Find where the given text appears and provide that cell's center as (X, Y) coordinate. 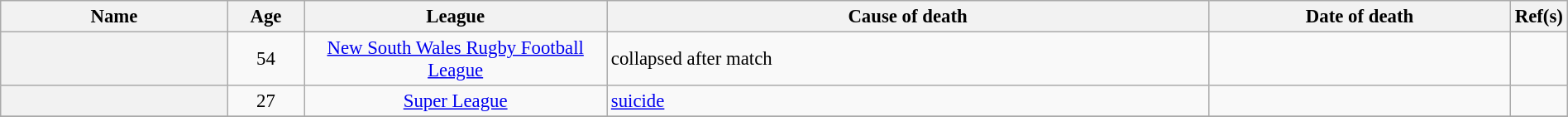
New South Wales Rugby Football League (456, 60)
54 (266, 60)
Super League (456, 101)
suicide (908, 101)
collapsed after match (908, 60)
Cause of death (908, 17)
Name (114, 17)
Date of death (1360, 17)
Age (266, 17)
League (456, 17)
27 (266, 101)
Ref(s) (1538, 17)
